Scan for the cell matching the given text and deliver its (X, Y) coordinate at center. 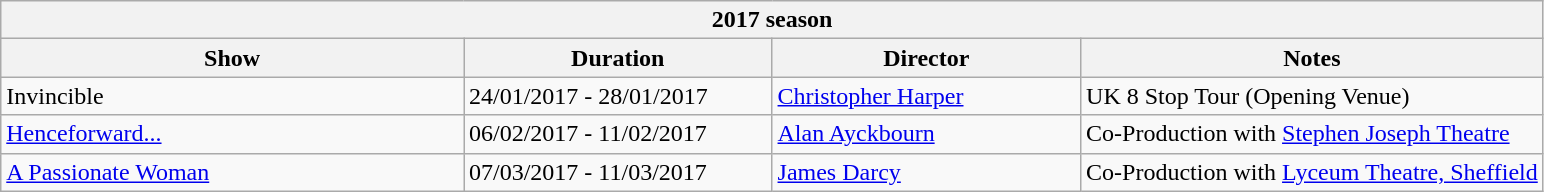
07/03/2017 - 11/03/2017 (618, 172)
Henceforward... (232, 134)
Christopher Harper (926, 96)
Director (926, 58)
Alan Ayckbourn (926, 134)
06/02/2017 - 11/02/2017 (618, 134)
James Darcy (926, 172)
Show (232, 58)
Invincible (232, 96)
2017 season (772, 20)
24/01/2017 - 28/01/2017 (618, 96)
Co-Production with Lyceum Theatre, Sheffield (1312, 172)
UK 8 Stop Tour (Opening Venue) (1312, 96)
Duration (618, 58)
Notes (1312, 58)
Co-Production with Stephen Joseph Theatre (1312, 134)
A Passionate Woman (232, 172)
